Identify which cell holds the provided text, then report its (X, Y) central coordinate. 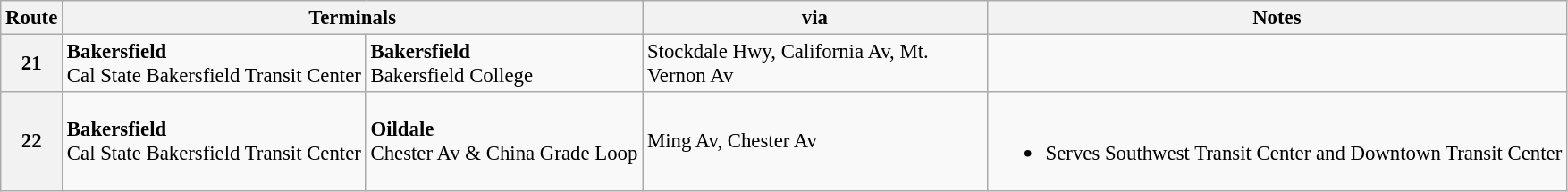
Serves Southwest Transit Center and Downtown Transit Center (1277, 141)
Terminals (352, 18)
BakersfieldBakersfield College (504, 64)
22 (32, 141)
Stockdale Hwy, California Av, Mt. Vernon Av (815, 64)
21 (32, 64)
via (815, 18)
Ming Av, Chester Av (815, 141)
OildaleChester Av & China Grade Loop (504, 141)
Route (32, 18)
Notes (1277, 18)
